From the cell containing the given text, extract its center point as (X, Y) coordinate. 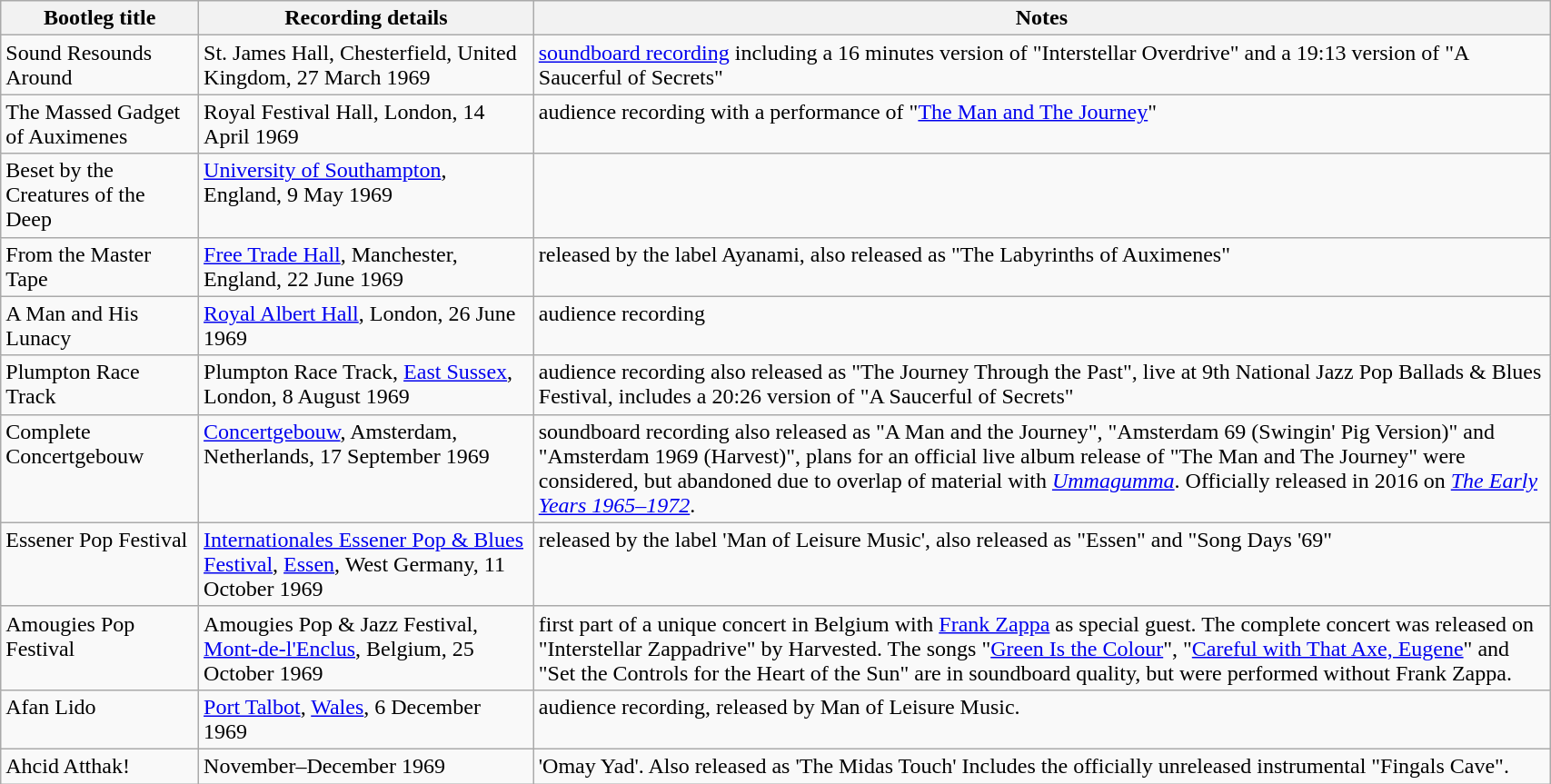
A Man and His Lunacy (100, 325)
Port Talbot, Wales, 6 December 1969 (367, 719)
audience recording with a performance of "The Man and The Journey" (1041, 124)
audience recording (1041, 325)
released by the label 'Man of Leisure Music', also released as "Essen" and "Song Days '69" (1041, 564)
'Omay Yad'. Also released as 'The Midas Touch' Includes the officially unreleased instrumental "Fingals Cave". (1041, 766)
Sound Resounds Around (100, 65)
Recording details (367, 18)
Beset by the Creatures of the Deep (100, 195)
Internationales Essener Pop & Blues Festival, Essen, West Germany, 11 October 1969 (367, 564)
Afan Lido (100, 719)
Complete Concertgebouw (100, 469)
Free Trade Hall, Manchester, England, 22 June 1969 (367, 267)
St. James Hall, Chesterfield, United Kingdom, 27 March 1969 (367, 65)
Royal Festival Hall, London, 14 April 1969 (367, 124)
released by the label Ayanami, also released as "The Labyrinths of Auximenes" (1041, 267)
Concertgebouw, Amsterdam, Netherlands, 17 September 1969 (367, 469)
From the Master Tape (100, 267)
November–December 1969 (367, 766)
The Massed Gadget of Auximenes (100, 124)
Amougies Pop Festival (100, 648)
Ahcid Atthak! (100, 766)
Bootleg title (100, 18)
Essener Pop Festival (100, 564)
Royal Albert Hall, London, 26 June 1969 (367, 325)
Amougies Pop & Jazz Festival, Mont-de-l'Enclus, Belgium, 25 October 1969 (367, 648)
University of Southampton, England, 9 May 1969 (367, 195)
Plumpton Race Track (100, 385)
Plumpton Race Track, East Sussex, London, 8 August 1969 (367, 385)
soundboard recording including a 16 minutes version of "Interstellar Overdrive" and a 19:13 version of "A Saucerful of Secrets" (1041, 65)
audience recording, released by Man of Leisure Music. (1041, 719)
Notes (1041, 18)
